Determine the (X, Y) coordinate at the center of the cell enclosing the given text.  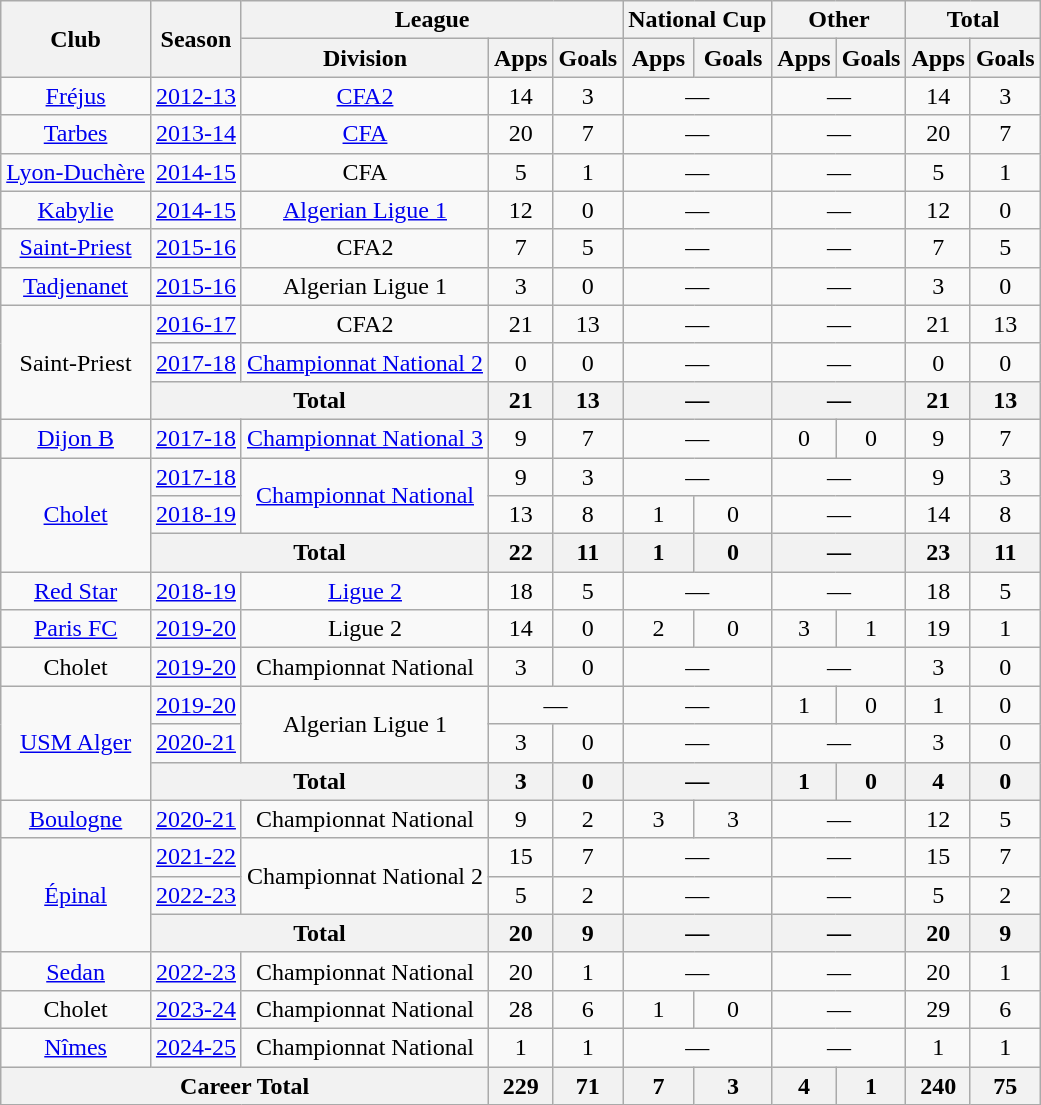
2016-17 (196, 324)
29 (938, 1009)
22 (521, 553)
229 (521, 1085)
Other (839, 20)
Nîmes (76, 1047)
Épinal (76, 895)
Career Total (245, 1085)
28 (521, 1009)
2013-14 (196, 134)
USM Alger (76, 743)
Kabylie (76, 210)
19 (938, 629)
2023-24 (196, 1009)
Sedan (76, 971)
240 (938, 1085)
Lyon-Duchère (76, 172)
League (432, 20)
2021-22 (196, 857)
Red Star (76, 591)
Season (196, 39)
National Cup (698, 20)
Division (364, 58)
Boulogne (76, 819)
Tarbes (76, 134)
Dijon B (76, 438)
71 (588, 1085)
Tadjenanet (76, 286)
Championnat National 3 (364, 438)
23 (938, 553)
Paris FC (76, 629)
2024-25 (196, 1047)
2012-13 (196, 96)
Club (76, 39)
75 (1005, 1085)
Fréjus (76, 96)
